Return the [x, y] coordinate for the center point of the cell that contains the specified text.  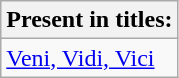
Veni, Vidi, Vici [90, 58]
Present in titles: [90, 20]
